From the cell containing the given text, extract its center point as (X, Y) coordinate. 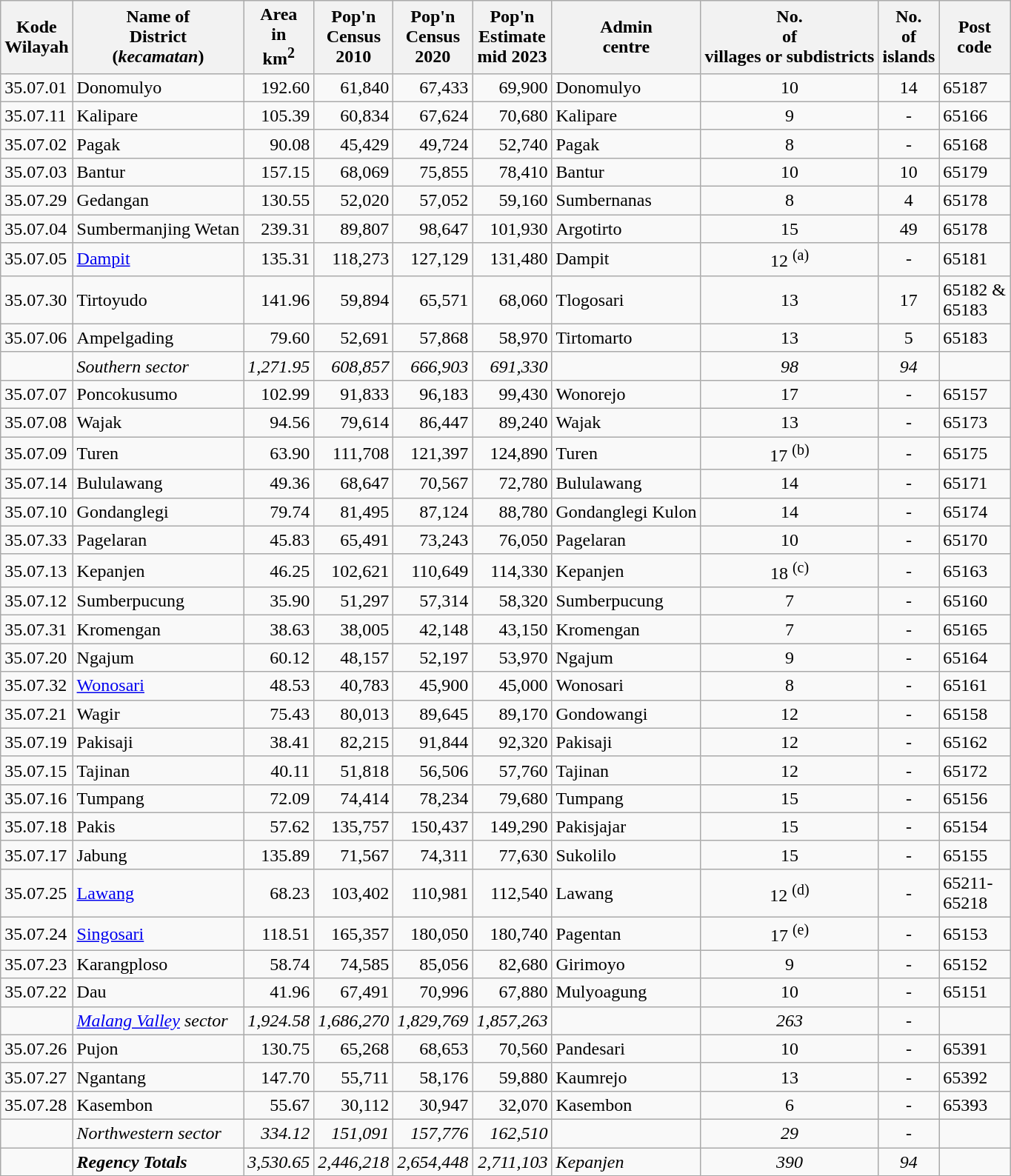
666,903 (433, 366)
691,330 (513, 366)
61,840 (354, 87)
70,567 (433, 484)
65,491 (354, 540)
35.90 (278, 601)
65179 (975, 172)
89,240 (513, 422)
40.11 (278, 770)
35.07.29 (37, 201)
135,757 (354, 826)
65157 (975, 394)
2,654,448 (433, 1162)
Regency Totals (159, 1162)
65211-65218 (975, 893)
Pandesari (627, 1049)
80,013 (354, 714)
35.07.31 (37, 629)
35.07.09 (37, 453)
Gedangan (159, 201)
51,818 (354, 770)
88,780 (513, 512)
65155 (975, 855)
45,000 (513, 686)
35.07.24 (37, 935)
59,880 (513, 1077)
78,410 (513, 172)
38.63 (278, 629)
73,243 (433, 540)
46.25 (278, 570)
105.39 (278, 116)
53,970 (513, 658)
65392 (975, 1077)
45,429 (354, 144)
67,624 (433, 116)
130.55 (278, 201)
52,691 (354, 338)
29 (790, 1133)
68,647 (354, 484)
65151 (975, 992)
Kode Wilayah (37, 37)
35.07.10 (37, 512)
35.07.13 (37, 570)
91,833 (354, 394)
58,320 (513, 601)
56,506 (433, 770)
90.08 (278, 144)
130.75 (278, 1049)
57,314 (433, 601)
65181 (975, 259)
6 (790, 1105)
157,776 (433, 1133)
35.07.08 (37, 422)
65164 (975, 658)
77,630 (513, 855)
89,645 (433, 714)
57.62 (278, 826)
35.07.17 (37, 855)
127,129 (433, 259)
118,273 (354, 259)
35.07.02 (37, 144)
43,150 (513, 629)
65165 (975, 629)
111,708 (354, 453)
65,268 (354, 1049)
68,060 (513, 299)
65163 (975, 570)
35.07.04 (37, 229)
Tlogosari (627, 299)
Area inkm2 (278, 37)
35.07.32 (37, 686)
65183 (975, 338)
Karangploso (159, 964)
12 (d) (790, 893)
55,711 (354, 1077)
Pop'nEstimatemid 2023 (513, 37)
65172 (975, 770)
32,070 (513, 1105)
35.07.12 (37, 601)
18 (c) (790, 570)
Name ofDistrict(kecamatan) (159, 37)
69,900 (513, 87)
Girimoyo (627, 964)
57,052 (433, 201)
135.89 (278, 855)
72.09 (278, 798)
67,880 (513, 992)
149,290 (513, 826)
92,320 (513, 742)
35.07.15 (37, 770)
110,649 (433, 570)
65162 (975, 742)
85,056 (433, 964)
38.41 (278, 742)
60.12 (278, 658)
52,740 (513, 144)
65170 (975, 540)
Postcode (975, 37)
65166 (975, 116)
35.07.20 (37, 658)
35.07.19 (37, 742)
58,970 (513, 338)
98 (790, 366)
141.96 (278, 299)
70,560 (513, 1049)
52,197 (433, 658)
71,567 (354, 855)
81,495 (354, 512)
112,540 (513, 893)
65182 &65183 (975, 299)
48.53 (278, 686)
35.07.30 (37, 299)
65,571 (433, 299)
Singosari (159, 935)
Wonorejo (627, 394)
1,271.95 (278, 366)
58.74 (278, 964)
68.23 (278, 893)
65161 (975, 686)
79.60 (278, 338)
82,680 (513, 964)
5 (909, 338)
75.43 (278, 714)
65391 (975, 1049)
72,780 (513, 484)
67,491 (354, 992)
35.07.14 (37, 484)
Sumbernanas (627, 201)
165,357 (354, 935)
1,857,263 (513, 1020)
41.96 (278, 992)
57,760 (513, 770)
45.83 (278, 540)
Poncokusumo (159, 394)
103,402 (354, 893)
35.07.06 (37, 338)
45,900 (433, 686)
94.56 (278, 422)
60,834 (354, 116)
No.of villages or subdistricts (790, 37)
1,686,270 (354, 1020)
Sukolilo (627, 855)
30,947 (433, 1105)
No. of islands (909, 37)
Jabung (159, 855)
65168 (975, 144)
Pop'nCensus2010 (354, 37)
Wagir (159, 714)
Pop'nCensus2020 (433, 37)
Pagentan (627, 935)
608,857 (354, 366)
Sumbermanjing Wetan (159, 229)
390 (790, 1162)
1,829,769 (433, 1020)
49 (909, 229)
Dau (159, 992)
38,005 (354, 629)
102,621 (354, 570)
239.31 (278, 229)
192.60 (278, 87)
68,653 (433, 1049)
17 (e) (790, 935)
35.07.27 (37, 1077)
65175 (975, 453)
Gondanglegi Kulon (627, 512)
17 (b) (790, 453)
Admin centre (627, 37)
65174 (975, 512)
99,430 (513, 394)
35.07.21 (37, 714)
49.36 (278, 484)
Malang Valley sector (159, 1020)
52,020 (354, 201)
35.07.11 (37, 116)
67,433 (433, 87)
76,050 (513, 540)
65171 (975, 484)
30,112 (354, 1105)
65173 (975, 422)
35.07.07 (37, 394)
82,215 (354, 742)
131,480 (513, 259)
35.07.01 (37, 87)
65393 (975, 1105)
121,397 (433, 453)
Argotirto (627, 229)
135.31 (278, 259)
Ampelgading (159, 338)
79,680 (513, 798)
Ngantang (159, 1077)
12 (a) (790, 259)
65153 (975, 935)
Tirtoyudo (159, 299)
40,783 (354, 686)
Pujon (159, 1049)
70,996 (433, 992)
74,414 (354, 798)
180,740 (513, 935)
74,585 (354, 964)
35.07.22 (37, 992)
68,069 (354, 172)
65154 (975, 826)
3,530.65 (278, 1162)
Tirtomarto (627, 338)
79.74 (278, 512)
89,807 (354, 229)
Pakis (159, 826)
114,330 (513, 570)
Southern sector (159, 366)
2,446,218 (354, 1162)
162,510 (513, 1133)
35.07.26 (37, 1049)
118.51 (278, 935)
Northwestern sector (159, 1133)
35.07.18 (37, 826)
65158 (975, 714)
98,647 (433, 229)
91,844 (433, 742)
147.70 (278, 1077)
55.67 (278, 1105)
59,894 (354, 299)
35.07.16 (37, 798)
75,855 (433, 172)
35.07.03 (37, 172)
Kaumrejo (627, 1077)
334.12 (278, 1133)
51,297 (354, 601)
58,176 (433, 1077)
79,614 (354, 422)
49,724 (433, 144)
151,091 (354, 1133)
35.07.28 (37, 1105)
87,124 (433, 512)
35.07.05 (37, 259)
Pakisjajar (627, 826)
48,157 (354, 658)
42,148 (433, 629)
65152 (975, 964)
89,170 (513, 714)
Gondowangi (627, 714)
124,890 (513, 453)
86,447 (433, 422)
59,160 (513, 201)
Gondanglegi (159, 512)
4 (909, 201)
2,711,103 (513, 1162)
74,311 (433, 855)
35.07.33 (37, 540)
70,680 (513, 116)
150,437 (433, 826)
96,183 (433, 394)
35.07.25 (37, 893)
35.07.23 (37, 964)
Mulyoagung (627, 992)
263 (790, 1020)
65156 (975, 798)
157.15 (278, 172)
63.90 (278, 453)
102.99 (278, 394)
1,924.58 (278, 1020)
180,050 (433, 935)
65160 (975, 601)
65187 (975, 87)
101,930 (513, 229)
78,234 (433, 798)
110,981 (433, 893)
57,868 (433, 338)
